Capture the cell that displays the provided text and extract its (x, y) central coordinate. 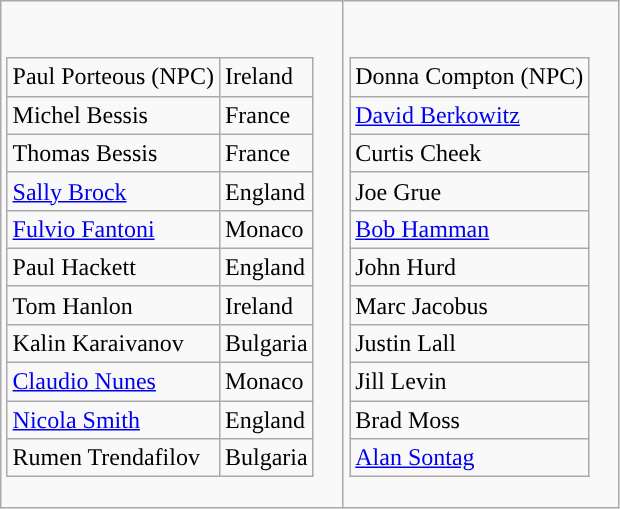
Donna Compton (NPC) David Berkowitz Curtis Cheek Joe Grue Bob Hamman John Hurd Marc Jacobus Justin Lall Jill Levin Brad Moss Alan Sontag (481, 254)
Fulvio Fantoni (113, 229)
Justin Lall (470, 343)
Rumen Trendafilov (113, 458)
Kalin Karaivanov (113, 343)
Donna Compton (NPC) (470, 77)
Sally Brock (113, 191)
Bob Hamman (470, 229)
Paul Hackett (113, 267)
Claudio Nunes (113, 382)
Jill Levin (470, 382)
David Berkowitz (470, 115)
Tom Hanlon (113, 305)
Marc Jacobus (470, 305)
Joe Grue (470, 191)
Alan Sontag (470, 458)
Curtis Cheek (470, 153)
John Hurd (470, 267)
Michel Bessis (113, 115)
Nicola Smith (113, 420)
Paul Porteous (NPC) (113, 77)
Brad Moss (470, 420)
Thomas Bessis (113, 153)
